Identify which cell holds the provided text, then report its (X, Y) central coordinate. 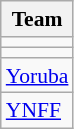
Team (38, 19)
YNFF (38, 111)
Yoruba (38, 75)
